Identify which cell holds the provided text, then report its [x, y] central coordinate. 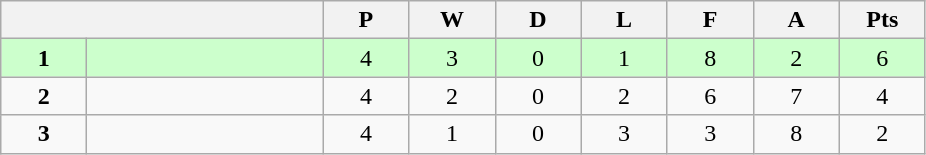
Pts [882, 20]
L [624, 20]
D [538, 20]
A [796, 20]
W [452, 20]
P [366, 20]
F [710, 20]
7 [796, 96]
